Return the (x, y) coordinate for the center point of the cell that contains the specified text.  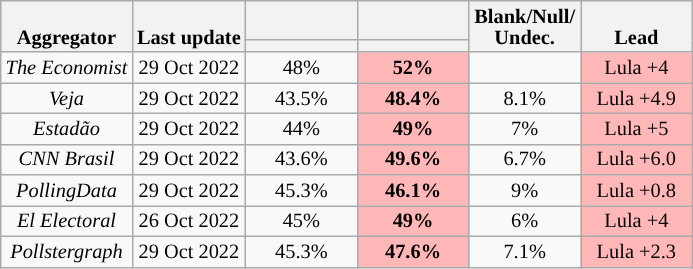
Lula +5 (636, 128)
43.5% (302, 98)
49.6% (413, 160)
44% (302, 128)
CNN Brasil (66, 160)
Estadão (66, 128)
48.4% (413, 98)
8.1% (525, 98)
Aggregator (66, 26)
9% (525, 190)
6.7% (525, 160)
Lula +4.9 (636, 98)
PollingData (66, 190)
The Economist (66, 68)
Lula +0.8 (636, 190)
45% (302, 220)
48% (302, 68)
Pollstergraph (66, 252)
26 Oct 2022 (188, 220)
7% (525, 128)
Lead (636, 26)
Last update (188, 26)
43.6% (302, 160)
52% (413, 68)
7.1% (525, 252)
47.6% (413, 252)
Lula +6.0 (636, 160)
Veja (66, 98)
6% (525, 220)
46.1% (413, 190)
El Electoral (66, 220)
Lula +2.3 (636, 252)
Blank/Null/Undec. (525, 26)
